Output the (X, Y) coordinate of the center of the cell containing the given text.  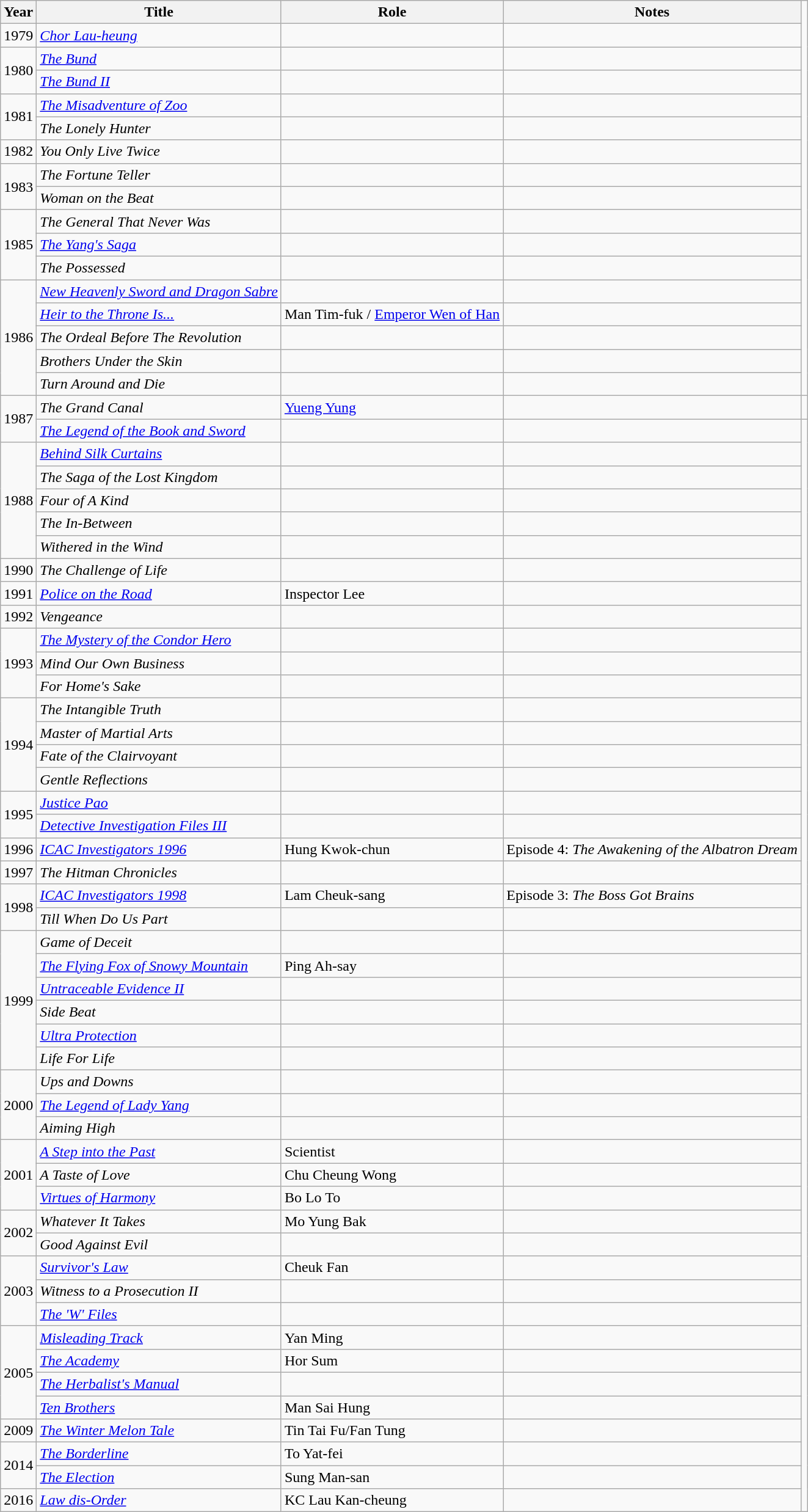
Fate of the Clairvoyant (159, 756)
Justice Pao (159, 803)
The Legend of Lady Yang (159, 1105)
Bo Lo To (392, 1198)
Untraceable Evidence II (159, 988)
1994 (18, 745)
The Fortune Teller (159, 175)
Yan Ming (392, 1337)
Police on the Road (159, 593)
Survivor's Law (159, 1268)
Vengeance (159, 616)
1988 (18, 500)
ICAC Investigators 1998 (159, 896)
Cheuk Fan (392, 1268)
Law dis-Order (159, 1500)
Four of A Kind (159, 500)
Ten Brothers (159, 1407)
ICAC Investigators 1996 (159, 849)
Episode 3: The Boss Got Brains (652, 896)
1982 (18, 152)
2014 (18, 1466)
Sung Man-san (392, 1477)
Man Sai Hung (392, 1407)
Role (392, 12)
You Only Live Twice (159, 152)
The General That Never Was (159, 221)
2005 (18, 1372)
Aiming High (159, 1128)
1996 (18, 849)
1992 (18, 616)
1997 (18, 872)
Behind Silk Curtains (159, 454)
Year (18, 12)
Lam Cheuk-sang (392, 896)
2002 (18, 1233)
Episode 4: The Awakening of the Albatron Dream (652, 849)
Witness to a Prosecution II (159, 1291)
The Hitman Chronicles (159, 872)
Heir to the Throne Is... (159, 315)
Virtues of Harmony (159, 1198)
1998 (18, 907)
2003 (18, 1291)
1981 (18, 117)
Hung Kwok-chun (392, 849)
The Legend of the Book and Sword (159, 431)
Misleading Track (159, 1337)
The Saga of the Lost Kingdom (159, 477)
Mo Yung Bak (392, 1221)
The Challenge of Life (159, 570)
Turn Around and Die (159, 384)
1991 (18, 593)
1979 (18, 35)
1985 (18, 244)
1993 (18, 663)
Woman on the Beat (159, 198)
1999 (18, 1000)
The Ordeal Before The Revolution (159, 338)
New Heavenly Sword and Dragon Sabre (159, 291)
The Borderline (159, 1454)
The Flying Fox of Snowy Mountain (159, 965)
A Step into the Past (159, 1152)
Scientist (392, 1152)
Chor Lau-heung (159, 35)
2009 (18, 1431)
For Home's Sake (159, 687)
Mind Our Own Business (159, 663)
The In-Between (159, 524)
KC Lau Kan-cheung (392, 1500)
The Yang's Saga (159, 244)
Brothers Under the Skin (159, 361)
2016 (18, 1500)
Ping Ah-say (392, 965)
2001 (18, 1175)
The 'W' Files (159, 1314)
1990 (18, 570)
The Bund (159, 59)
Good Against Evil (159, 1244)
Inspector Lee (392, 593)
To Yat-fei (392, 1454)
Yueng Yung (392, 407)
Hor Sum (392, 1360)
The Grand Canal (159, 407)
Master of Martial Arts (159, 733)
Withered in the Wind (159, 547)
Notes (652, 12)
A Taste of Love (159, 1175)
The Possessed (159, 268)
1986 (18, 338)
Till When Do Us Part (159, 919)
Gentle Reflections (159, 780)
1995 (18, 814)
The Misadventure of Zoo (159, 105)
Life For Life (159, 1059)
1983 (18, 186)
Man Tim-fuk / Emperor Wen of Han (392, 315)
The Mystery of the Condor Hero (159, 640)
The Intangible Truth (159, 710)
Tin Tai Fu/Fan Tung (392, 1431)
The Academy (159, 1360)
1980 (18, 70)
The Bund II (159, 82)
The Lonely Hunter (159, 128)
Whatever It Takes (159, 1221)
The Election (159, 1477)
The Herbalist's Manual (159, 1384)
Ups and Downs (159, 1082)
The Winter Melon Tale (159, 1431)
2000 (18, 1105)
Title (159, 12)
Chu Cheung Wong (392, 1175)
Game of Deceit (159, 942)
Ultra Protection (159, 1035)
1987 (18, 419)
Detective Investigation Files III (159, 826)
Side Beat (159, 1012)
